Return [x, y] of the center of cell containing provided text 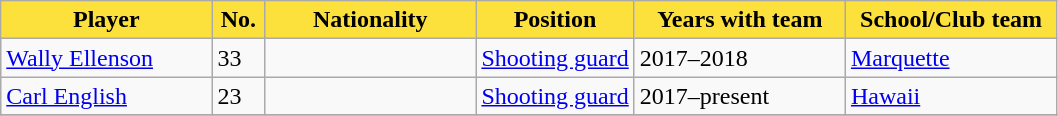
School/Club team [950, 20]
Hawaii [950, 96]
Years with team [740, 20]
Carl English [106, 96]
33 [238, 58]
Nationality [370, 20]
No. [238, 20]
Player [106, 20]
Position [555, 20]
2017–present [740, 96]
Marquette [950, 58]
23 [238, 96]
Wally Ellenson [106, 58]
2017–2018 [740, 58]
